Provide the [X, Y] coordinate of the cell's center where the given text is located.  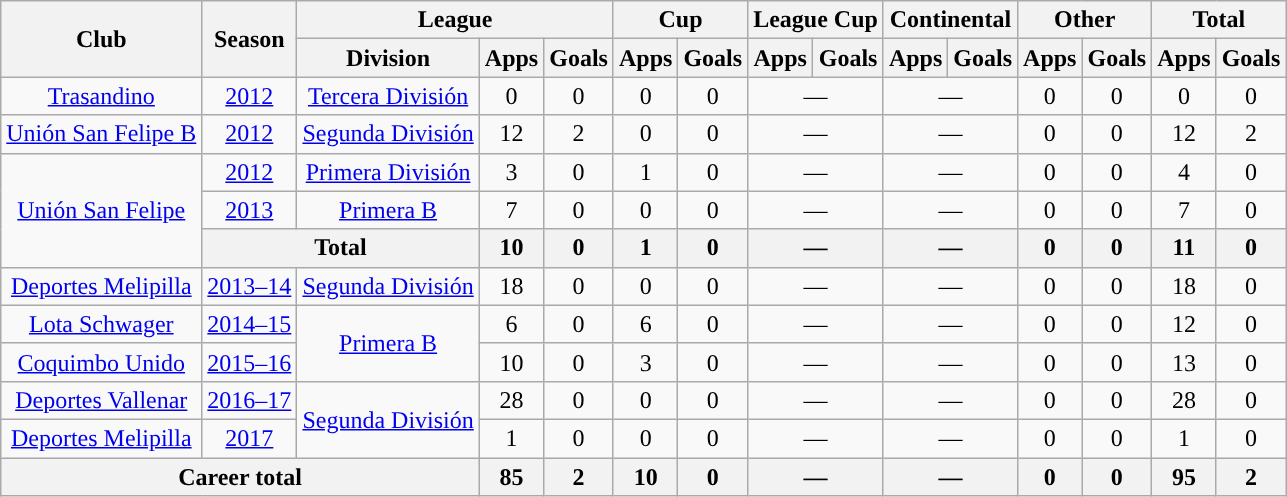
Tercera División [388, 96]
Season [250, 39]
2016–17 [250, 400]
Career total [240, 477]
4 [1184, 172]
2013–14 [250, 286]
Division [388, 58]
2017 [250, 438]
League Cup [816, 20]
Club [102, 39]
Cup [680, 20]
2015–16 [250, 362]
85 [511, 477]
95 [1184, 477]
Coquimbo Unido [102, 362]
Unión San Felipe B [102, 134]
Deportes Vallenar [102, 400]
Primera División [388, 172]
Continental [950, 20]
Trasandino [102, 96]
Other [1085, 20]
League [456, 20]
Lota Schwager [102, 324]
2013 [250, 210]
2014–15 [250, 324]
Unión San Felipe [102, 210]
13 [1184, 362]
11 [1184, 248]
